Search for the cell housing the specified text and yield its [X, Y] center coordinate. 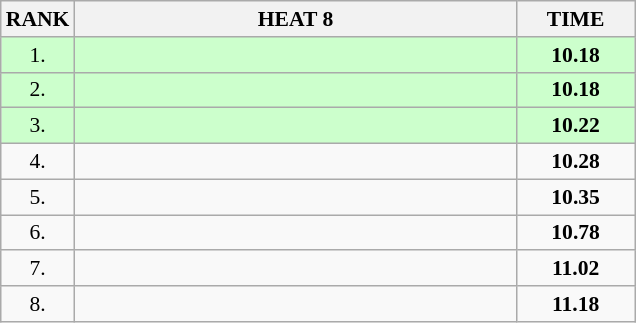
1. [38, 55]
4. [38, 162]
10.22 [576, 126]
11.18 [576, 304]
HEAT 8 [295, 19]
7. [38, 269]
11.02 [576, 269]
10.28 [576, 162]
8. [38, 304]
6. [38, 233]
2. [38, 90]
5. [38, 197]
TIME [576, 19]
10.78 [576, 233]
3. [38, 126]
RANK [38, 19]
10.35 [576, 197]
